Locate the cell with the specified text and output its [X, Y] center coordinate. 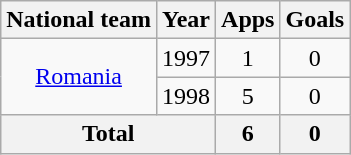
Apps [248, 20]
Romania [79, 77]
1997 [186, 58]
Year [186, 20]
National team [79, 20]
Goals [315, 20]
6 [248, 134]
1 [248, 58]
1998 [186, 96]
Total [108, 134]
5 [248, 96]
